Output the (X, Y) coordinate of the center of the cell containing the given text.  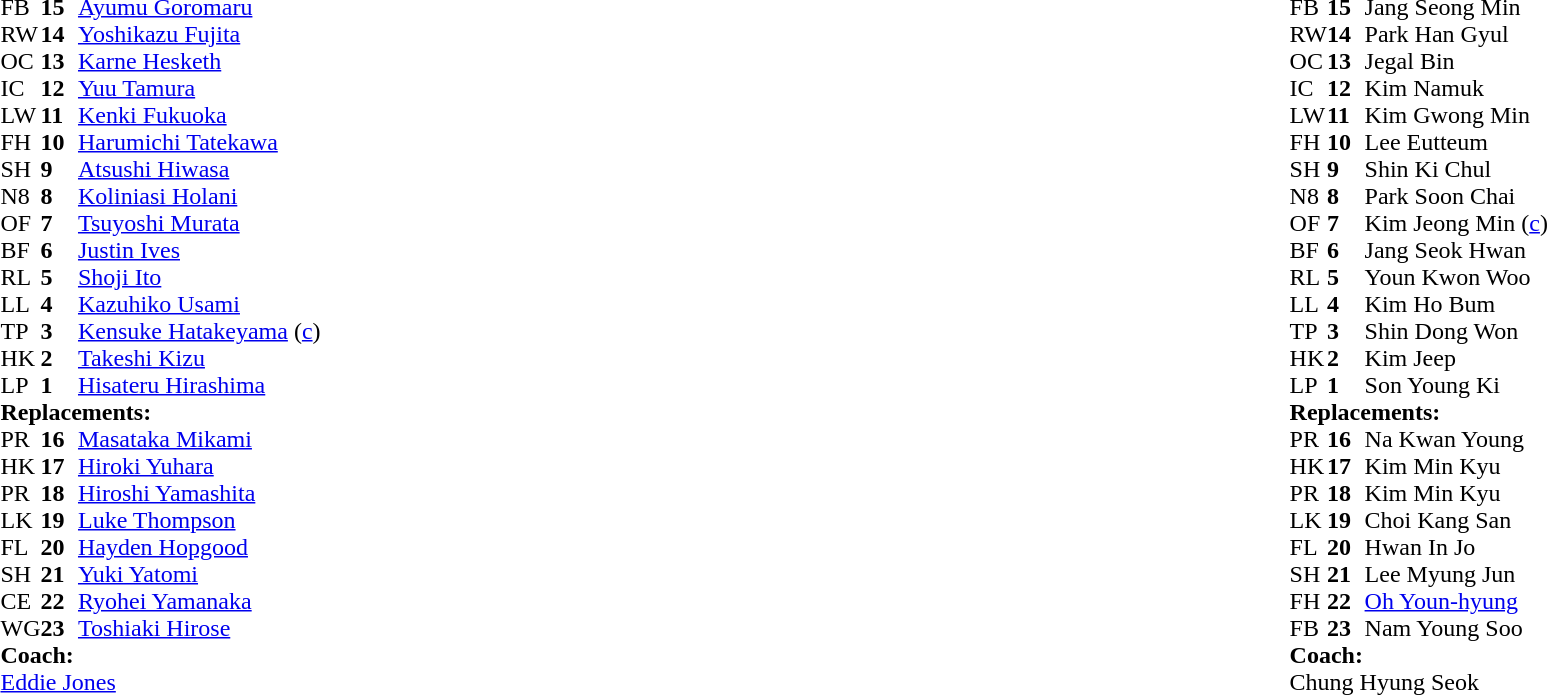
Justin Ives (200, 250)
Karne Hesketh (200, 62)
Kazuhiko Usami (200, 304)
Masataka Mikami (200, 440)
Replacements: (160, 412)
Luke Thompson (200, 520)
Yoshikazu Fujita (200, 34)
Toshiaki Hirose (200, 628)
Tsuyoshi Murata (200, 224)
Koliniasi Holani (200, 196)
CE (20, 602)
Hiroki Yuhara (200, 466)
Hayden Hopgood (200, 548)
Atsushi Hiwasa (200, 170)
Hisateru Hirashima (200, 386)
Shoji Ito (200, 278)
Kensuke Hatakeyama (c) (200, 332)
Takeshi Kizu (200, 358)
WG (20, 628)
Coach: (160, 656)
Yuki Yatomi (200, 574)
Hiroshi Yamashita (200, 494)
FB (1309, 628)
Yuu Tamura (200, 88)
Ryohei Yamanaka (200, 602)
Harumichi Tatekawa (200, 142)
Eddie Jones (160, 682)
Kenki Fukuoka (200, 116)
